Pinpoint the cell where the given text exists, returning its (X, Y) midpoint coordinate. 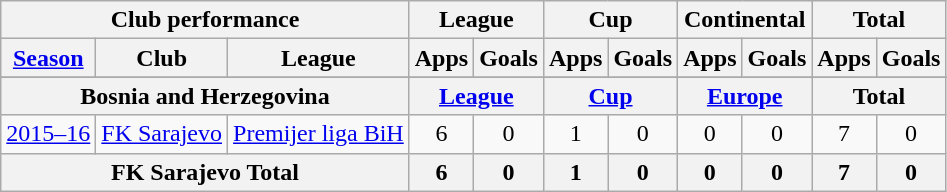
Bosnia and Herzegovina (205, 96)
Club (162, 58)
Club performance (205, 20)
Season (48, 58)
Premijer liga BiH (319, 134)
Continental (745, 20)
Europe (745, 96)
FK Sarajevo Total (205, 172)
2015–16 (48, 134)
FK Sarajevo (162, 134)
